Extract the (X, Y) coordinate from the center of the cell holding the provided text.  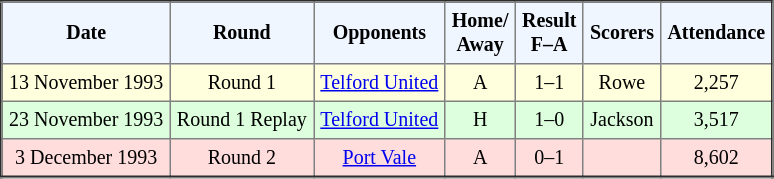
Round 1 (242, 83)
3,517 (717, 120)
Date (86, 33)
Home/Away (480, 33)
Port Vale (380, 158)
Round (242, 33)
Rowe (622, 83)
1–0 (549, 120)
0–1 (549, 158)
H (480, 120)
Round 2 (242, 158)
3 December 1993 (86, 158)
Attendance (717, 33)
Jackson (622, 120)
23 November 1993 (86, 120)
Round 1 Replay (242, 120)
2,257 (717, 83)
ResultF–A (549, 33)
Scorers (622, 33)
8,602 (717, 158)
13 November 1993 (86, 83)
Opponents (380, 33)
1–1 (549, 83)
